Provide the [X, Y] coordinate of the cell's center where the given text is located.  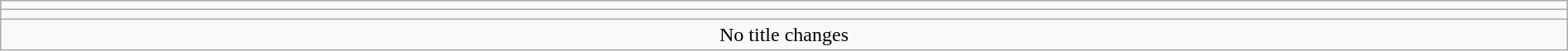
No title changes [784, 35]
